Capture the cell that displays the provided text and extract its [X, Y] central coordinate. 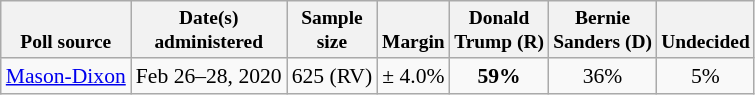
BernieSanders (D) [603, 30]
59% [500, 76]
Mason-Dixon [66, 76]
Margin [413, 30]
5% [706, 76]
Feb 26–28, 2020 [209, 76]
36% [603, 76]
± 4.0% [413, 76]
Date(s)administered [209, 30]
Samplesize [332, 30]
625 (RV) [332, 76]
Undecided [706, 30]
Poll source [66, 30]
DonaldTrump (R) [500, 30]
